Output the [x, y] coordinate of the center of the cell containing the given text.  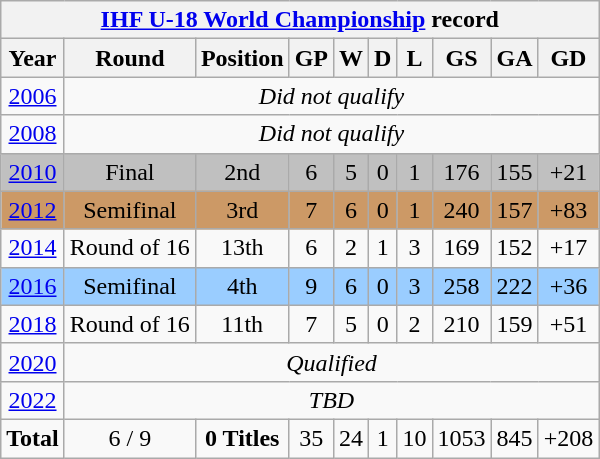
2006 [33, 96]
152 [514, 248]
2014 [33, 248]
GS [462, 58]
845 [514, 438]
Total [33, 438]
1053 [462, 438]
159 [514, 324]
157 [514, 210]
2022 [33, 400]
Position [242, 58]
TBD [331, 400]
35 [311, 438]
222 [514, 286]
2018 [33, 324]
9 [311, 286]
11th [242, 324]
258 [462, 286]
W [350, 58]
Round [130, 58]
24 [350, 438]
13th [242, 248]
+83 [568, 210]
Year [33, 58]
+36 [568, 286]
6 / 9 [130, 438]
0 Titles [242, 438]
D [383, 58]
2016 [33, 286]
176 [462, 172]
Final [130, 172]
L [414, 58]
2020 [33, 362]
240 [462, 210]
169 [462, 248]
GD [568, 58]
10 [414, 438]
2012 [33, 210]
2008 [33, 134]
+51 [568, 324]
3rd [242, 210]
GA [514, 58]
210 [462, 324]
IHF U-18 World Championship record [300, 20]
2010 [33, 172]
GP [311, 58]
155 [514, 172]
+208 [568, 438]
4th [242, 286]
+21 [568, 172]
+17 [568, 248]
Qualified [331, 362]
2nd [242, 172]
